Capture the cell that displays the provided text and extract its (x, y) central coordinate. 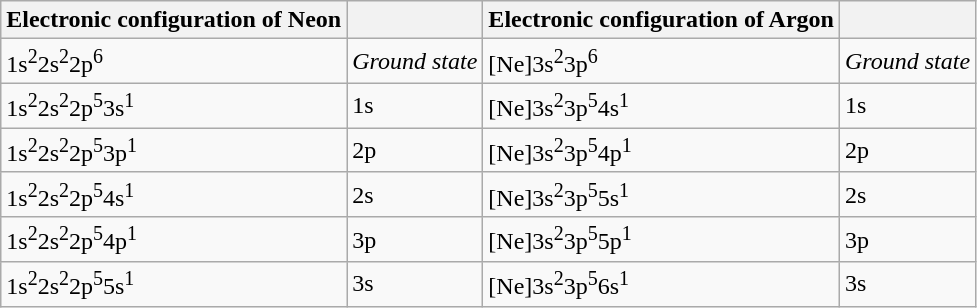
1s22s22p54p1 (174, 240)
[Ne]3s23p56s1 (662, 284)
Electronic configuration of Neon (174, 20)
[Ne]3s23p55s1 (662, 194)
[Ne]3s23p55p1 (662, 240)
[Ne]3s23p54p1 (662, 150)
1s22s22p54s1 (174, 194)
Electronic configuration of Argon (662, 20)
1s22s22p55s1 (174, 284)
1s22s22p6 (174, 62)
1s22s22p53p1 (174, 150)
1s22s22p53s1 (174, 106)
[Ne]3s23p6 (662, 62)
[Ne]3s23p54s1 (662, 106)
